Scan for the cell matching the given text and deliver its (x, y) coordinate at center. 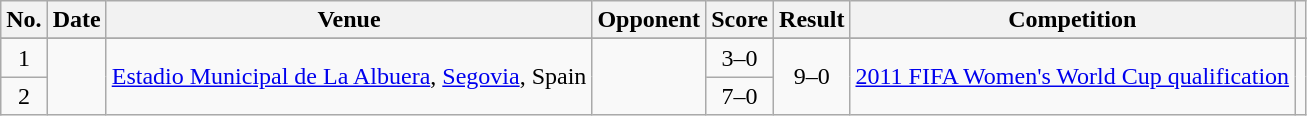
No. (24, 20)
Estadio Municipal de La Albuera, Segovia, Spain (349, 77)
2 (24, 96)
9–0 (812, 77)
Venue (349, 20)
3–0 (740, 58)
Date (76, 20)
Competition (1072, 20)
Opponent (649, 20)
Score (740, 20)
2011 FIFA Women's World Cup qualification (1072, 77)
Result (812, 20)
7–0 (740, 96)
1 (24, 58)
